Determine the [X, Y] coordinate at the center of the cell enclosing the given text.  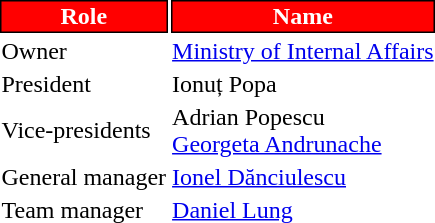
Owner [84, 51]
President [84, 84]
General manager [84, 177]
Vice-presidents [84, 130]
Role [84, 16]
